Capture the cell that displays the provided text and extract its [X, Y] central coordinate. 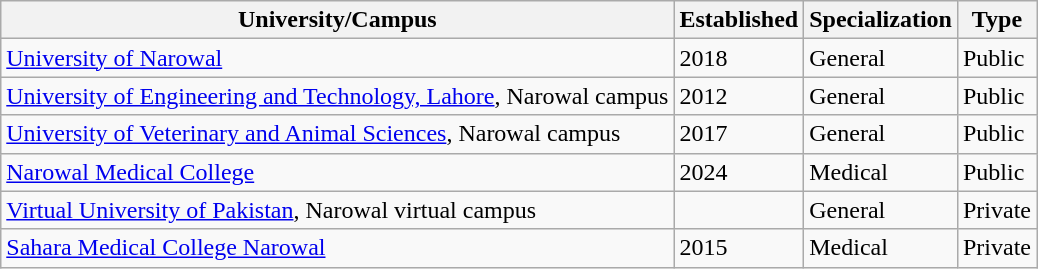
Specialization [881, 20]
Sahara Medical College Narowal [338, 248]
Narowal Medical College [338, 172]
Virtual University of Pakistan, Narowal virtual campus [338, 210]
University/Campus [338, 20]
Established [739, 20]
2017 [739, 134]
University of Veterinary and Animal Sciences, Narowal campus [338, 134]
2015 [739, 248]
Type [996, 20]
2024 [739, 172]
University of Engineering and Technology, Lahore, Narowal campus [338, 96]
University of Narowal [338, 58]
2012 [739, 96]
2018 [739, 58]
